Search for the cell housing the specified text and yield its [X, Y] center coordinate. 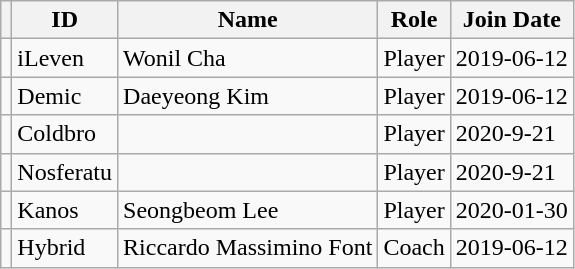
ID [65, 20]
Daeyeong Kim [248, 96]
Wonil Cha [248, 58]
Demic [65, 96]
iLeven [65, 58]
Join Date [512, 20]
2020-01-30 [512, 210]
Coldbro [65, 134]
Name [248, 20]
Riccardo Massimino Font [248, 248]
Kanos [65, 210]
Coach [414, 248]
Seongbeom Lee [248, 210]
Role [414, 20]
Hybrid [65, 248]
Nosferatu [65, 172]
